Return (x, y) of the center of cell containing provided text 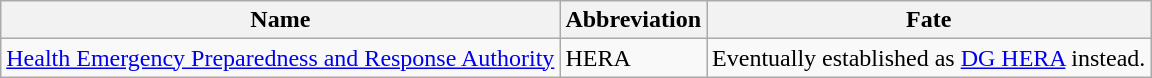
Abbreviation (634, 20)
Eventually established as DG HERA instead. (929, 58)
Fate (929, 20)
Health Emergency Preparedness and Response Authority (280, 58)
Name (280, 20)
HERA (634, 58)
